Return [x, y] of the center of cell containing provided text 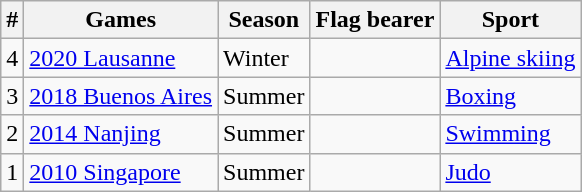
Boxing [510, 96]
4 [12, 58]
Judo [510, 172]
2014 Nanjing [121, 134]
3 [12, 96]
# [12, 20]
2 [12, 134]
2020 Lausanne [121, 58]
Flag bearer [375, 20]
Alpine skiing [510, 58]
Season [264, 20]
1 [12, 172]
2018 Buenos Aires [121, 96]
Sport [510, 20]
Swimming [510, 134]
Winter [264, 58]
Games [121, 20]
2010 Singapore [121, 172]
